Scan for the cell matching the given text and deliver its (x, y) coordinate at center. 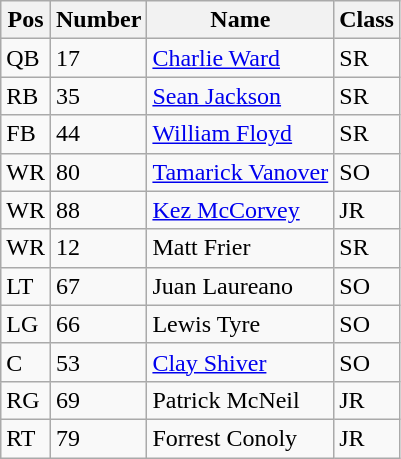
William Floyd (240, 134)
Kez McCorvey (240, 210)
RG (26, 400)
53 (98, 362)
Lewis Tyre (240, 324)
Charlie Ward (240, 58)
67 (98, 286)
69 (98, 400)
RT (26, 438)
35 (98, 96)
C (26, 362)
Name (240, 20)
88 (98, 210)
FB (26, 134)
Number (98, 20)
80 (98, 172)
Sean Jackson (240, 96)
66 (98, 324)
LT (26, 286)
LG (26, 324)
12 (98, 248)
Matt Frier (240, 248)
Juan Laureano (240, 286)
Tamarick Vanover (240, 172)
Class (367, 20)
79 (98, 438)
Patrick McNeil (240, 400)
QB (26, 58)
Clay Shiver (240, 362)
Forrest Conoly (240, 438)
Pos (26, 20)
RB (26, 96)
44 (98, 134)
17 (98, 58)
